Determine the (x, y) coordinate at the center of the cell enclosing the given text.  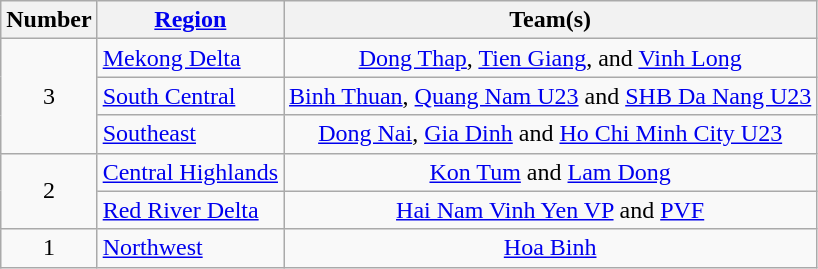
Hoa Binh (550, 248)
Number (49, 20)
1 (49, 248)
Central Highlands (190, 172)
Northwest (190, 248)
Hai Nam Vinh Yen VP and PVF (550, 210)
Region (190, 20)
Team(s) (550, 20)
3 (49, 96)
Kon Tum and Lam Dong (550, 172)
Dong Nai, Gia Dinh and Ho Chi Minh City U23 (550, 134)
Binh Thuan, Quang Nam U23 and SHB Da Nang U23 (550, 96)
South Central (190, 96)
Southeast (190, 134)
Dong Thap, Tien Giang, and Vinh Long (550, 58)
Red River Delta (190, 210)
Mekong Delta (190, 58)
2 (49, 191)
